Search for the cell housing the specified text and yield its [x, y] center coordinate. 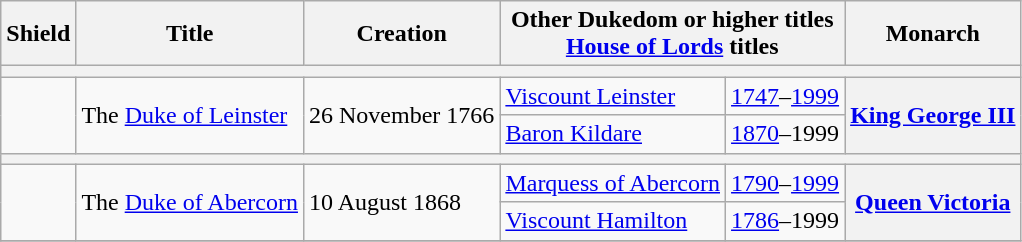
1790–1999 [786, 183]
Queen Victoria [933, 202]
The Duke of Leinster [190, 115]
1870–1999 [786, 134]
Shield [38, 34]
Marquess of Abercorn [613, 183]
1786–1999 [786, 221]
Viscount Hamilton [613, 221]
Viscount Leinster [613, 96]
Title [190, 34]
Other Dukedom or higher titlesHouse of Lords titles [672, 34]
The Duke of Abercorn [190, 202]
Creation [401, 34]
10 August 1868 [401, 202]
King George III [933, 115]
Monarch [933, 34]
1747–1999 [786, 96]
Baron Kildare [613, 134]
26 November 1766 [401, 115]
